Return the [x, y] coordinate for the center point of the cell that contains the specified text.  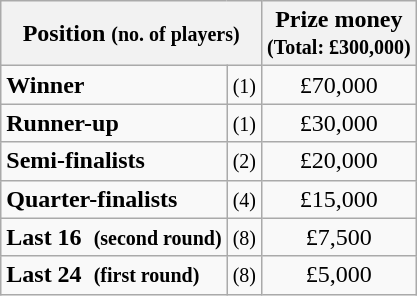
£7,500 [338, 237]
Winner [114, 85]
Runner-up [114, 123]
Last 24 (first round) [114, 275]
£30,000 [338, 123]
Quarter-finalists [114, 199]
Semi-finalists [114, 161]
Prize money(Total: £300,000) [338, 34]
Position (no. of players) [132, 34]
Last 16 (second round) [114, 237]
(2) [244, 161]
(4) [244, 199]
£20,000 [338, 161]
£70,000 [338, 85]
£15,000 [338, 199]
£5,000 [338, 275]
